Return (X, Y) of the center of cell containing provided text 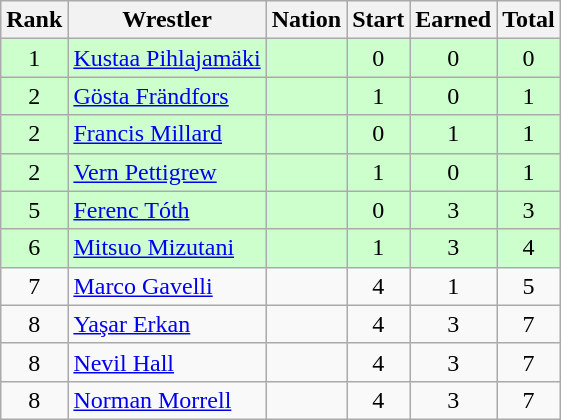
Ferenc Tóth (167, 210)
Vern Pettigrew (167, 172)
Marco Gavelli (167, 286)
Start (378, 20)
Earned (454, 20)
Total (529, 20)
6 (34, 248)
Rank (34, 20)
Nation (306, 20)
Kustaa Pihlajamäki (167, 58)
Wrestler (167, 20)
Francis Millard (167, 134)
Mitsuo Mizutani (167, 248)
Gösta Frändfors (167, 96)
Norman Morrell (167, 400)
Yaşar Erkan (167, 324)
Nevil Hall (167, 362)
